Output the (x, y) coordinate of the center of the cell containing the given text.  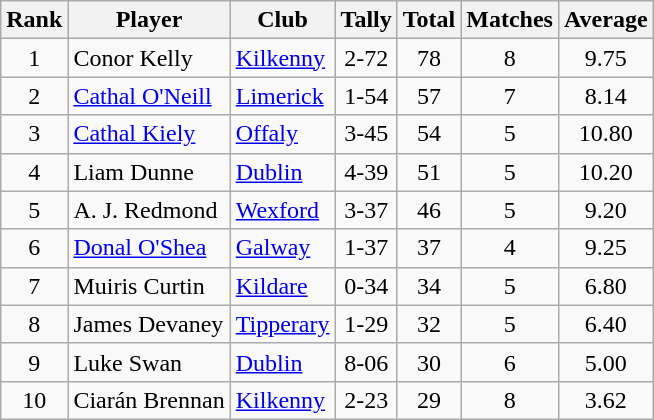
3.62 (606, 400)
4-39 (366, 172)
8.14 (606, 96)
Galway (282, 248)
Tally (366, 20)
30 (429, 362)
9.20 (606, 210)
Rank (34, 20)
Liam Dunne (149, 172)
Player (149, 20)
3-37 (366, 210)
8-06 (366, 362)
2 (34, 96)
34 (429, 286)
2-72 (366, 58)
Conor Kelly (149, 58)
5.00 (606, 362)
54 (429, 134)
57 (429, 96)
Cathal O'Neill (149, 96)
Luke Swan (149, 362)
6.80 (606, 286)
78 (429, 58)
Wexford (282, 210)
9 (34, 362)
3 (34, 134)
Average (606, 20)
Kildare (282, 286)
Matches (510, 20)
A. J. Redmond (149, 210)
32 (429, 324)
9.25 (606, 248)
29 (429, 400)
1-29 (366, 324)
46 (429, 210)
37 (429, 248)
Total (429, 20)
Offaly (282, 134)
Cathal Kiely (149, 134)
James Devaney (149, 324)
10 (34, 400)
10.20 (606, 172)
10.80 (606, 134)
1-54 (366, 96)
6.40 (606, 324)
Donal O'Shea (149, 248)
Muiris Curtin (149, 286)
51 (429, 172)
Club (282, 20)
Limerick (282, 96)
1-37 (366, 248)
2-23 (366, 400)
3-45 (366, 134)
0-34 (366, 286)
Ciarán Brennan (149, 400)
Tipperary (282, 324)
1 (34, 58)
9.75 (606, 58)
